Find where the given text appears and provide that cell's center as (x, y) coordinate. 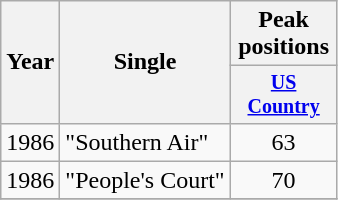
US Country (284, 94)
Peak positions (284, 34)
"Southern Air" (145, 142)
Single (145, 62)
Year (30, 62)
70 (284, 180)
63 (284, 142)
"People's Court" (145, 180)
